Find where the given text appears and provide that cell's center as [x, y] coordinate. 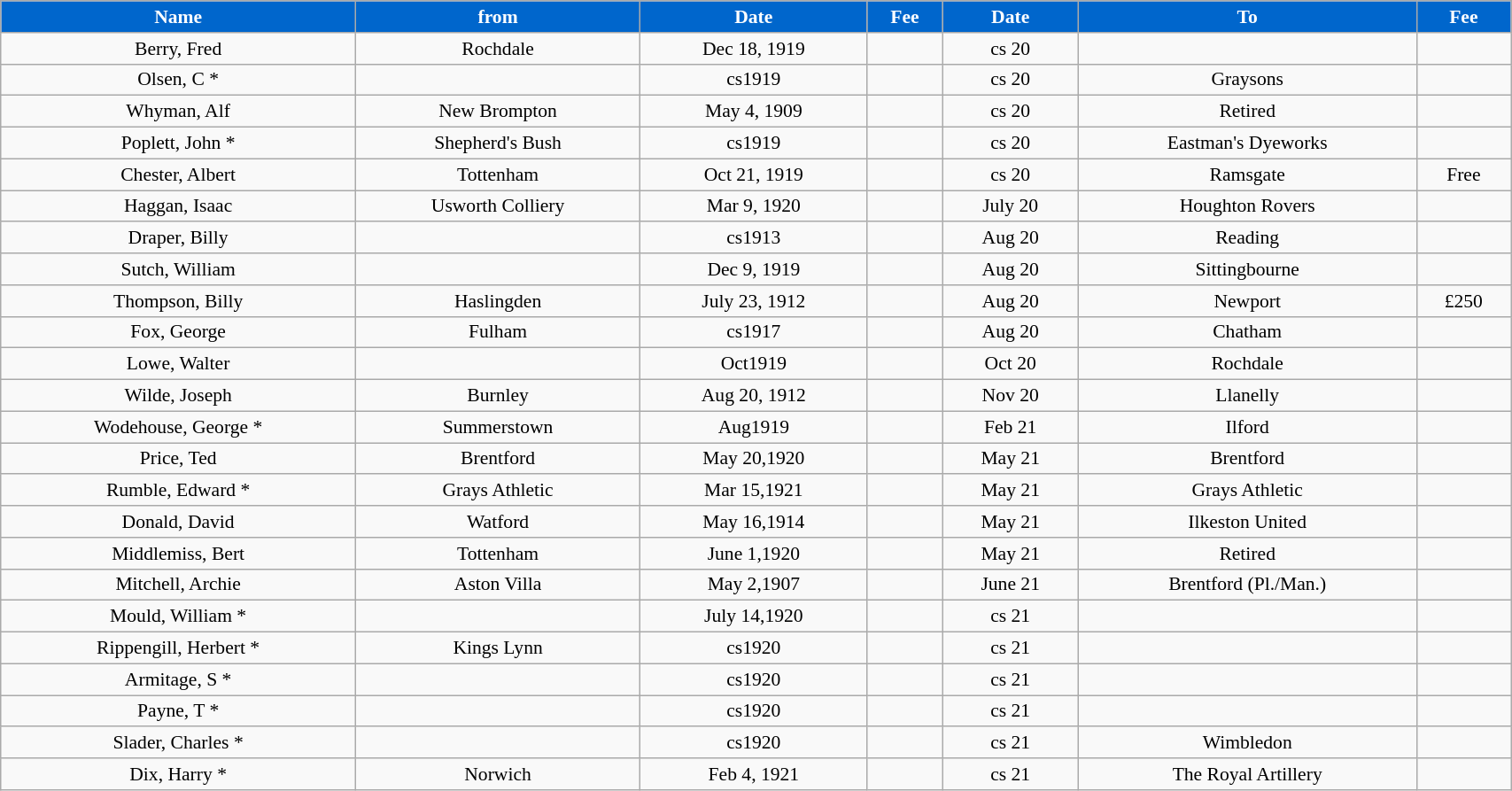
Ramsgate [1247, 174]
Payne, T * [179, 711]
Chester, Albert [179, 174]
Chatham [1247, 332]
June 1,1920 [754, 554]
Wilde, Joseph [179, 396]
Thompson, Billy [179, 301]
Newport [1247, 301]
Dec 18, 1919 [754, 49]
Middlemiss, Bert [179, 554]
Ilkeston United [1247, 522]
Oct 20 [1010, 364]
cs1913 [754, 238]
Poplett, John * [179, 143]
June 21 [1010, 585]
July 23, 1912 [754, 301]
May 2,1907 [754, 585]
Feb 21 [1010, 427]
Wodehouse, George * [179, 427]
Rippengill, Herbert * [179, 648]
Mitchell, Archie [179, 585]
Olsen, C * [179, 80]
Dix, Harry * [179, 774]
cs1917 [754, 332]
July 14,1920 [754, 617]
Dec 9, 1919 [754, 269]
May 20,1920 [754, 459]
Oct 21, 1919 [754, 174]
Eastman's Dyeworks [1247, 143]
Mould, William * [179, 617]
Mar 9, 1920 [754, 206]
May 4, 1909 [754, 112]
Graysons [1247, 80]
The Royal Artillery [1247, 774]
Brentford (Pl./Man.) [1247, 585]
Fulham [498, 332]
Donald, David [179, 522]
July 20 [1010, 206]
Llanelly [1247, 396]
May 16,1914 [754, 522]
Aston Villa [498, 585]
Aug1919 [754, 427]
Haggan, Isaac [179, 206]
Shepherd's Bush [498, 143]
To [1247, 17]
Armitage, S * [179, 679]
Watford [498, 522]
Name [179, 17]
Free [1463, 174]
Kings Lynn [498, 648]
Houghton Rovers [1247, 206]
Slader, Charles * [179, 743]
£250 [1463, 301]
Fox, George [179, 332]
New Brompton [498, 112]
Lowe, Walter [179, 364]
Aug 20, 1912 [754, 396]
Rumble, Edward * [179, 491]
Draper, Billy [179, 238]
Mar 15,1921 [754, 491]
Ilford [1247, 427]
from [498, 17]
Oct1919 [754, 364]
Sittingbourne [1247, 269]
Norwich [498, 774]
Sutch, William [179, 269]
Berry, Fred [179, 49]
Price, Ted [179, 459]
Wimbledon [1247, 743]
Reading [1247, 238]
Usworth Colliery [498, 206]
Whyman, Alf [179, 112]
Summerstown [498, 427]
Burnley [498, 396]
Haslingden [498, 301]
Feb 4, 1921 [754, 774]
Nov 20 [1010, 396]
